Return (x, y) of the center of cell containing provided text 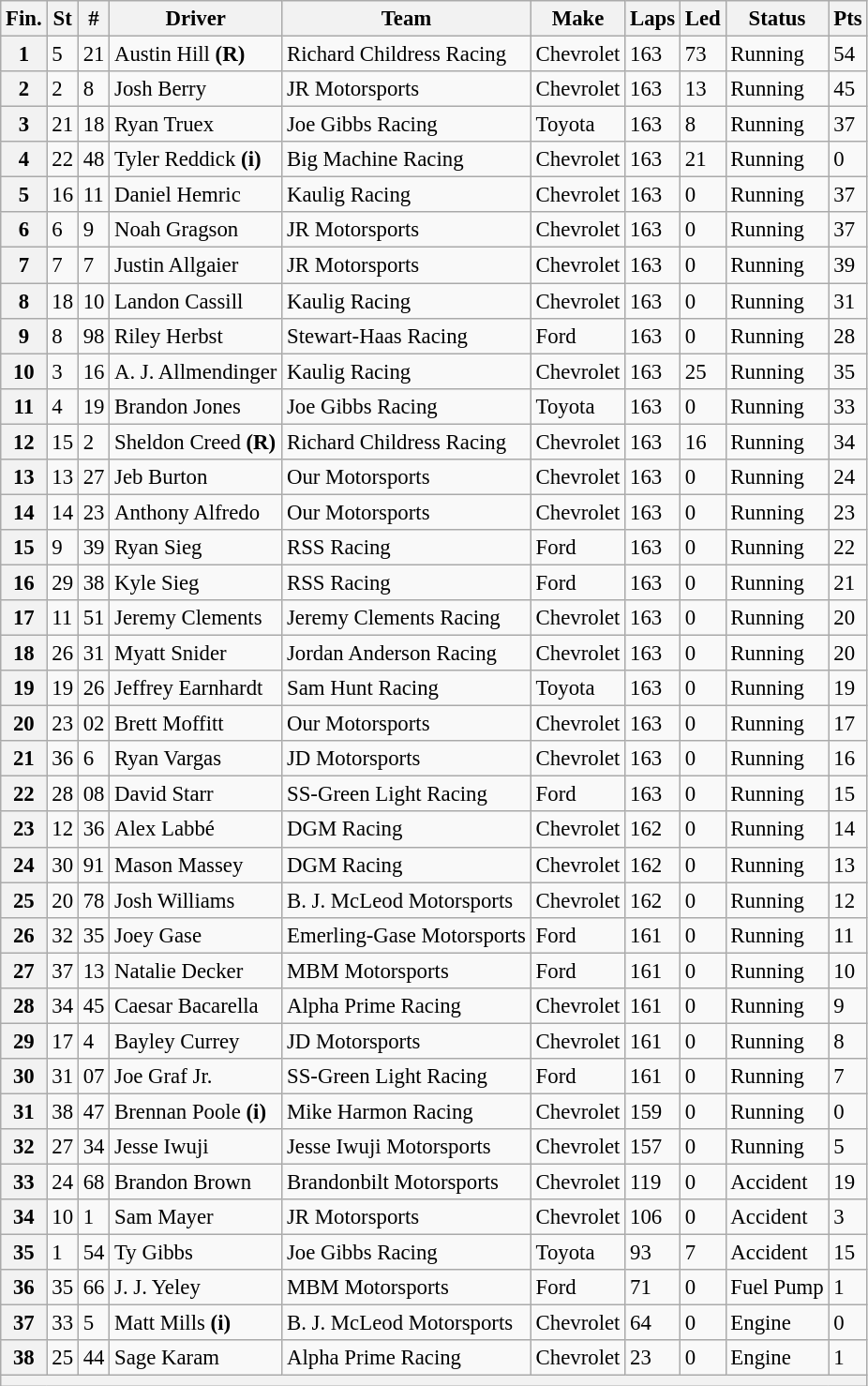
Sam Hunt Racing (407, 688)
David Starr (196, 794)
73 (703, 54)
Justin Allgaier (196, 265)
Brandon Jones (196, 406)
91 (94, 865)
Brandon Brown (196, 1183)
157 (652, 1147)
Led (703, 19)
Noah Gragson (196, 230)
Caesar Bacarella (196, 1006)
98 (94, 336)
Myatt Snider (196, 654)
71 (652, 1288)
Ryan Sieg (196, 548)
68 (94, 1183)
A. J. Allmendinger (196, 371)
Emerling-Gase Motorsports (407, 935)
08 (94, 794)
Jeb Burton (196, 477)
Fin. (24, 19)
Pts (847, 19)
Brennan Poole (i) (196, 1111)
J. J. Yeley (196, 1288)
St (62, 19)
Brandonbilt Motorsports (407, 1183)
07 (94, 1077)
Jesse Iwuji (196, 1147)
Driver (196, 19)
Big Machine Racing (407, 159)
119 (652, 1183)
# (94, 19)
Jeremy Clements (196, 618)
93 (652, 1253)
Kyle Sieg (196, 582)
Jeremy Clements Racing (407, 618)
Mike Harmon Racing (407, 1111)
Laps (652, 19)
Sam Mayer (196, 1217)
47 (94, 1111)
Josh Williams (196, 900)
Daniel Hemric (196, 195)
Joey Gase (196, 935)
Status (777, 19)
Ryan Vargas (196, 759)
Ryan Truex (196, 125)
Sage Karam (196, 1359)
Jesse Iwuji Motorsports (407, 1147)
Austin Hill (R) (196, 54)
159 (652, 1111)
Jordan Anderson Racing (407, 654)
Ty Gibbs (196, 1253)
106 (652, 1217)
Landon Cassill (196, 301)
02 (94, 724)
Riley Herbst (196, 336)
Jeffrey Earnhardt (196, 688)
Mason Massey (196, 865)
Matt Mills (i) (196, 1323)
Anthony Alfredo (196, 512)
Team (407, 19)
Fuel Pump (777, 1288)
Stewart-Haas Racing (407, 336)
Joe Graf Jr. (196, 1077)
Sheldon Creed (R) (196, 442)
48 (94, 159)
66 (94, 1288)
Natalie Decker (196, 971)
Josh Berry (196, 89)
78 (94, 900)
51 (94, 618)
Brett Moffitt (196, 724)
Tyler Reddick (i) (196, 159)
Alex Labbé (196, 830)
Make (577, 19)
Bayley Currey (196, 1041)
44 (94, 1359)
64 (652, 1323)
